Scan for the cell matching the given text and deliver its [X, Y] coordinate at center. 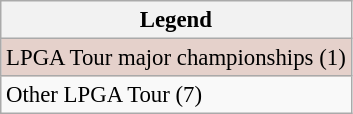
Legend [176, 20]
Other LPGA Tour (7) [176, 95]
LPGA Tour major championships (1) [176, 58]
